Provide the [X, Y] coordinate of the cell's center where the given text is located.  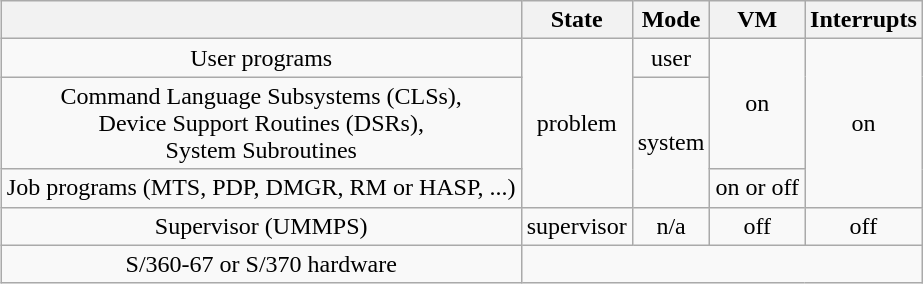
n/a [671, 226]
Command Language Subsystems (CLSs),Device Support Routines (DSRs),System Subroutines [261, 123]
Supervisor (UMMPS) [261, 226]
S/360-67 or S/370 hardware [261, 264]
State [576, 20]
VM [758, 20]
supervisor [576, 226]
problem [576, 123]
Mode [671, 20]
User programs [261, 58]
user [671, 58]
Job programs (MTS, PDP, DMGR, RM or HASP, ...) [261, 188]
Interrupts [864, 20]
system [671, 142]
on or off [758, 188]
